Search for the cell housing the specified text and yield its [X, Y] center coordinate. 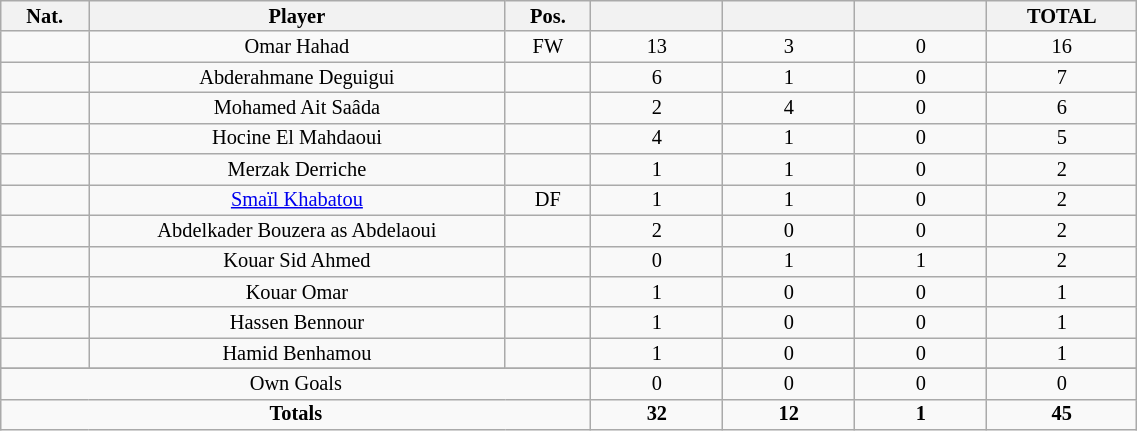
Own Goals [296, 384]
45 [1062, 414]
DF [548, 200]
Hocine El Mahdaoui [297, 138]
Merzak Derriche [297, 170]
Kouar Sid Ahmed [297, 262]
Hassen Bennour [297, 322]
Omar Hahad [297, 46]
Totals [296, 414]
5 [1062, 138]
16 [1062, 46]
Nat. [45, 16]
Smaïl Khabatou [297, 200]
FW [548, 46]
Hamid Benhamou [297, 354]
Player [297, 16]
7 [1062, 78]
TOTAL [1062, 16]
12 [789, 414]
Mohamed Ait Saâda [297, 108]
32 [657, 414]
3 [789, 46]
Abdelkader Bouzera as Abdelaoui [297, 230]
Kouar Omar [297, 292]
Pos. [548, 16]
13 [657, 46]
Abderahmane Deguigui [297, 78]
